Identify which cell holds the provided text, then report its (x, y) central coordinate. 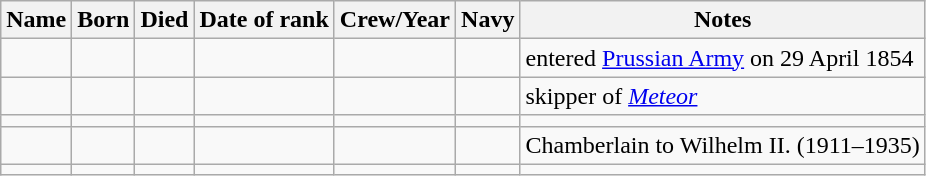
Chamberlain to Wilhelm II. (1911–1935) (722, 145)
Navy (488, 20)
Name (36, 20)
Crew/Year (394, 20)
skipper of Meteor (722, 96)
Born (104, 20)
Died (164, 20)
Date of rank (264, 20)
Notes (722, 20)
entered Prussian Army on 29 April 1854 (722, 58)
